For the text-containing cell, return its midpoint in (x, y) coordinate format. 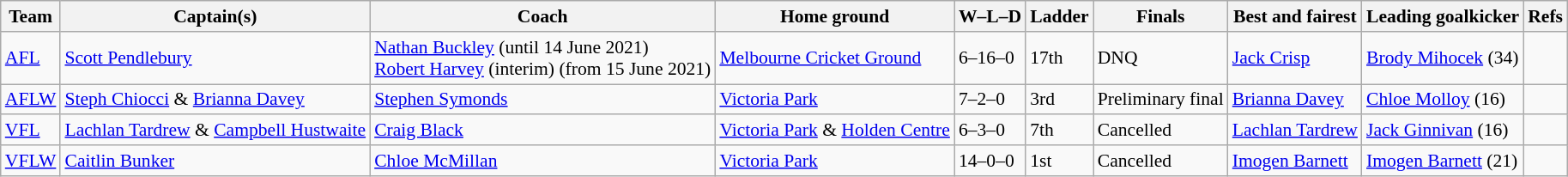
AFLW (31, 100)
Captain(s) (215, 16)
Ladder (1059, 16)
Melbourne Cricket Ground (834, 58)
Best and fairest (1295, 16)
Imogen Barnett (21) (1443, 161)
VFL (31, 131)
Lachlan Tardrew (1295, 131)
Finals (1160, 16)
Lachlan Tardrew & Campbell Hustwaite (215, 131)
Imogen Barnett (1295, 161)
Caitlin Bunker (215, 161)
14–0–0 (990, 161)
Preliminary final (1160, 100)
6–3–0 (990, 131)
Nathan Buckley (until 14 June 2021) Robert Harvey (interim) (from 15 June 2021) (542, 58)
Team (31, 16)
Jack Crisp (1295, 58)
Craig Black (542, 131)
6–16–0 (990, 58)
AFL (31, 58)
17th (1059, 58)
Home ground (834, 16)
Stephen Symonds (542, 100)
VFLW (31, 161)
Coach (542, 16)
1st (1059, 161)
Brianna Davey (1295, 100)
Steph Chiocci & Brianna Davey (215, 100)
W–L–D (990, 16)
Victoria Park & Holden Centre (834, 131)
7th (1059, 131)
3rd (1059, 100)
7–2–0 (990, 100)
Chloe McMillan (542, 161)
Leading goalkicker (1443, 16)
Refs (1545, 16)
DNQ (1160, 58)
Chloe Molloy (16) (1443, 100)
Brody Mihocek (34) (1443, 58)
Jack Ginnivan (16) (1443, 131)
Scott Pendlebury (215, 58)
